Return the (X, Y) coordinate for the center point of the cell that contains the specified text.  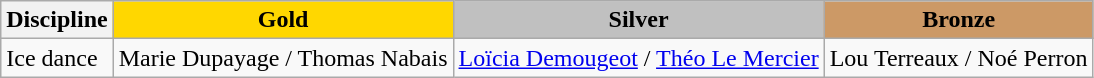
Loïcia Demougeot / Théo Le Mercier (638, 58)
Gold (283, 20)
Bronze (958, 20)
Ice dance (57, 58)
Silver (638, 20)
Lou Terreaux / Noé Perron (958, 58)
Discipline (57, 20)
Marie Dupayage / Thomas Nabais (283, 58)
